Output the (x, y) coordinate of the center of the cell containing the given text.  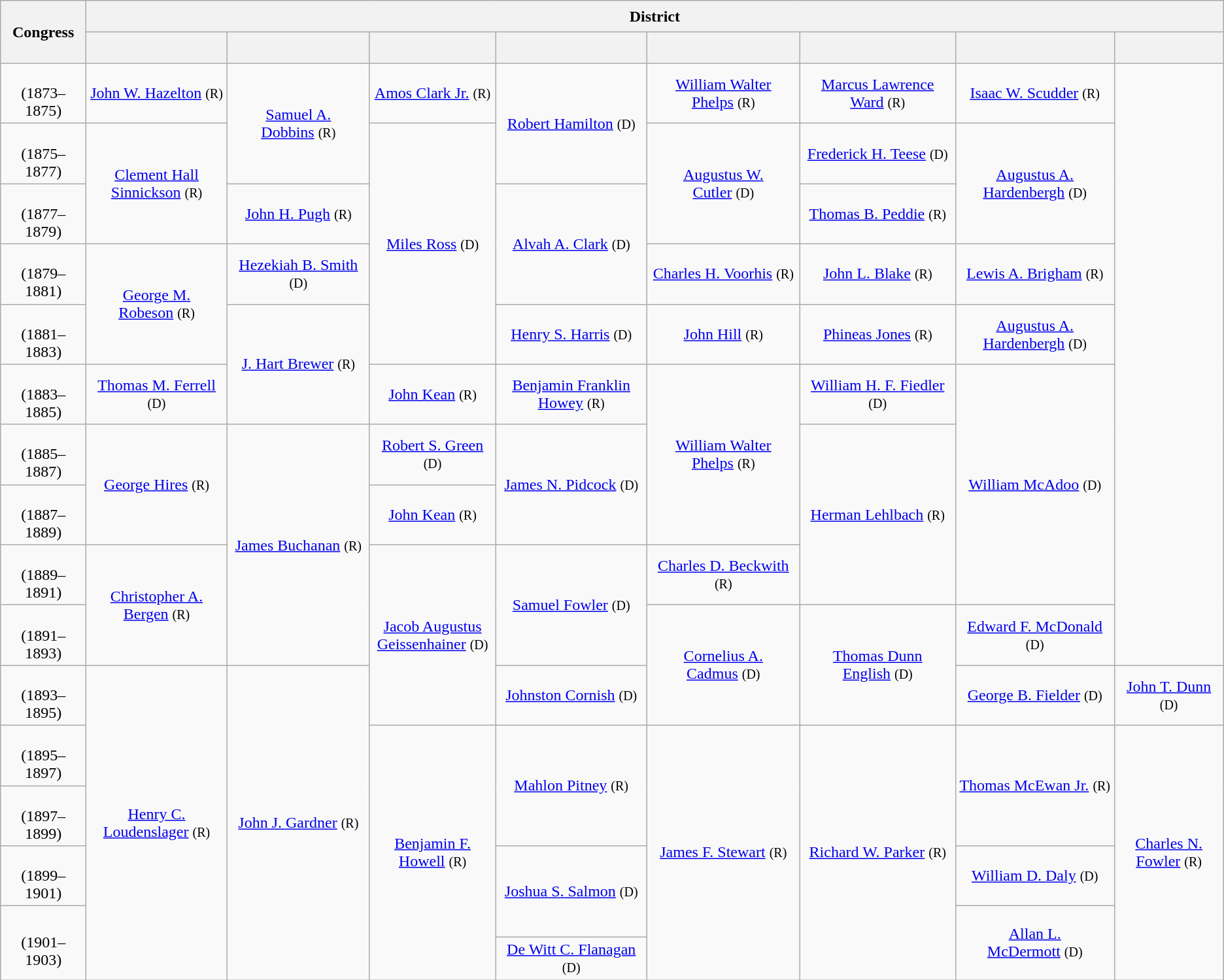
(1897–1899) (43, 816)
Thomas McEwan Jr. (R) (1034, 785)
Charles N.Fowler (R) (1169, 853)
(1893–1895) (43, 695)
John T. Dunn (D) (1169, 695)
James F. Stewart (R) (723, 853)
John Hill (R) (723, 334)
Phineas Jones (R) (877, 334)
(1873–1875) (43, 93)
Thomas B. Peddie (R) (877, 214)
Benjamin FranklinHowey (R) (571, 394)
John H. Pugh (R) (299, 214)
Thomas DunnEnglish (D) (877, 665)
John W. Hazelton (R) (157, 93)
Richard W. Parker (R) (877, 853)
Charles H. Voorhis (R) (723, 274)
(1895–1897) (43, 755)
Hezekiah B. Smith (D) (299, 274)
(1877–1879) (43, 214)
William D. Daly (D) (1034, 876)
(1875–1877) (43, 154)
Benjamin F.Howell (R) (433, 853)
Augustus W.Cutler (D) (723, 184)
John J. Gardner (R) (299, 822)
(1901–1903) (43, 943)
Thomas M. Ferrell (D) (157, 394)
Henry S. Harris (D) (571, 334)
(1885–1887) (43, 454)
Amos Clark Jr. (R) (433, 93)
Jacob AugustusGeissen­hainer (D) (433, 635)
Christo­pher A.Bergen (R) (157, 605)
(1891–1893) (43, 635)
Miles Ross (D) (433, 244)
Alvah A. Clark (D) (571, 244)
Edward F. McDonald (D) (1034, 635)
(1881–1883) (43, 334)
Samuel A.Dobbins (R) (299, 124)
J. Hart Brewer (R) (299, 364)
Frederick H. Teese (D) (877, 154)
William McAdoo (D) (1034, 484)
District (655, 16)
James N. Pidcock (D) (571, 484)
Herman Lehlbach (R) (877, 515)
John L. Blake (R) (877, 274)
Allan L.McDer­mott (D) (1034, 943)
(1883–1885) (43, 394)
De Witt C. Flanagan (D) (571, 958)
Isaac W. Scudder (R) (1034, 93)
Lewis A. Brigham (R) (1034, 274)
(1889–1891) (43, 575)
Marcus LawrenceWard (R) (877, 93)
Henry C.Loudens­lager (R) (157, 822)
Cornelius A.Cadmus (D) (723, 665)
Mahlon Pitney (R) (571, 785)
Charles D. Beckwith (R) (723, 575)
(1887–1889) (43, 515)
Johnston Cornish (D) (571, 695)
William H. F. Fiedler (D) (877, 394)
Samuel Fowler (D) (571, 605)
(1899–1901) (43, 876)
George M.Robeson (R) (157, 304)
Robert Hamilton (D) (571, 124)
(1879–1881) (43, 274)
George Hires (R) (157, 484)
Joshua S. Salmon (D) (571, 892)
James Buchanan (R) (299, 545)
Robert S. Green (D) (433, 454)
Cong­ress (43, 32)
George B. Fielder (D) (1034, 695)
Clement HallSinnick­son (R) (157, 184)
